Return (x, y) of the center of cell containing provided text 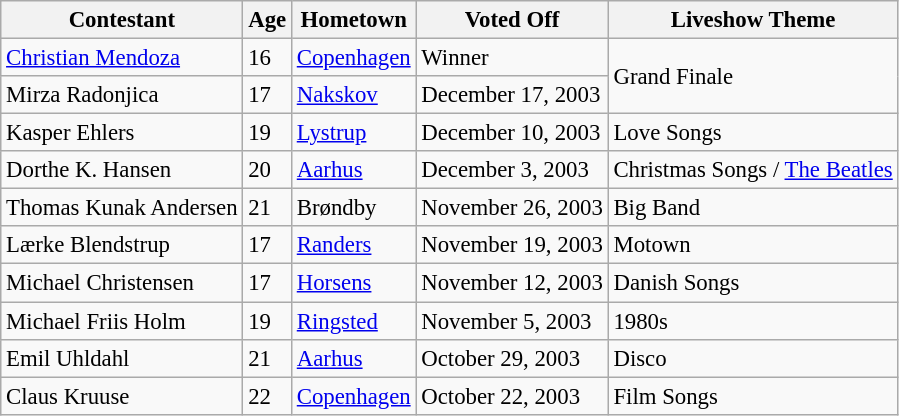
22 (268, 396)
16 (268, 58)
Mirza Radonjica (122, 95)
Christian Mendoza (122, 58)
Film Songs (753, 396)
November 12, 2003 (512, 283)
Voted Off (512, 20)
December 17, 2003 (512, 95)
Dorthe K. Hansen (122, 170)
Big Band (753, 208)
Horsens (353, 283)
Hometown (353, 20)
Disco (753, 358)
November 26, 2003 (512, 208)
Liveshow Theme (753, 20)
Grand Finale (753, 76)
October 22, 2003 (512, 396)
Contestant (122, 20)
1980s (753, 321)
Thomas Kunak Andersen (122, 208)
Age (268, 20)
Ringsted (353, 321)
Lærke Blendstrup (122, 245)
December 10, 2003 (512, 133)
Christmas Songs / The Beatles (753, 170)
Nakskov (353, 95)
Randers (353, 245)
Emil Uhldahl (122, 358)
December 3, 2003 (512, 170)
Michael Christensen (122, 283)
Motown (753, 245)
Winner (512, 58)
November 5, 2003 (512, 321)
20 (268, 170)
Lystrup (353, 133)
November 19, 2003 (512, 245)
Claus Kruuse (122, 396)
October 29, 2003 (512, 358)
Danish Songs (753, 283)
Kasper Ehlers (122, 133)
Brøndby (353, 208)
Love Songs (753, 133)
Michael Friis Holm (122, 321)
